Capture the cell that displays the provided text and extract its [x, y] central coordinate. 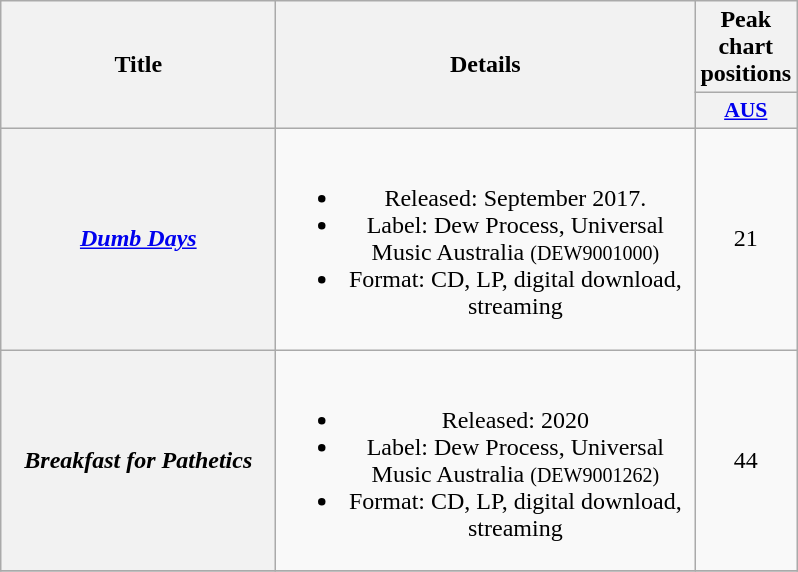
Released: 2020Label: Dew Process, Universal Music Australia (DEW9001262)Format: CD, LP, digital download, streaming [486, 460]
Title [138, 65]
21 [746, 238]
Breakfast for Pathetics [138, 460]
AUS [746, 111]
Dumb Days [138, 238]
Released: September 2017.Label: Dew Process, Universal Music Australia (DEW9001000)Format: CD, LP, digital download, streaming [486, 238]
Peak chart positions [746, 47]
Details [486, 65]
44 [746, 460]
